Scan for the cell matching the given text and deliver its [X, Y] coordinate at center. 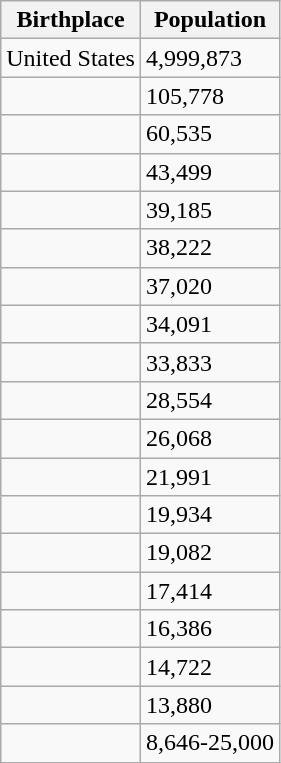
26,068 [210, 438]
4,999,873 [210, 58]
105,778 [210, 96]
21,991 [210, 477]
28,554 [210, 400]
39,185 [210, 210]
37,020 [210, 286]
34,091 [210, 324]
13,880 [210, 705]
16,386 [210, 629]
Population [210, 20]
United States [71, 58]
Birthplace [71, 20]
38,222 [210, 248]
14,722 [210, 667]
60,535 [210, 134]
17,414 [210, 591]
19,082 [210, 553]
33,833 [210, 362]
8,646-25,000 [210, 743]
43,499 [210, 172]
19,934 [210, 515]
